Search for the cell housing the specified text and yield its [x, y] center coordinate. 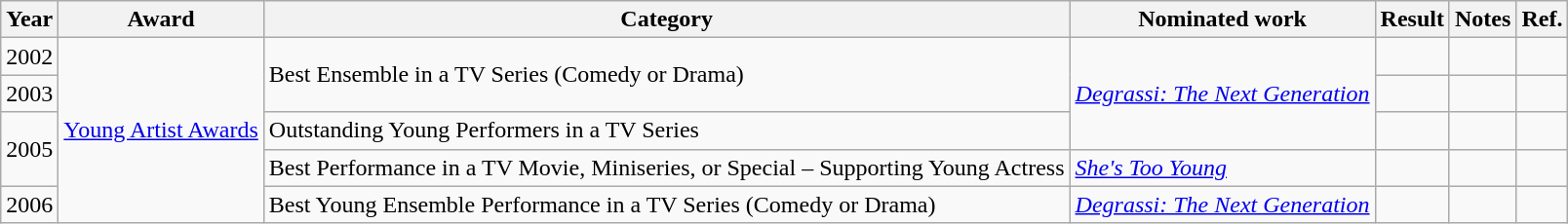
Category [667, 19]
Ref. [1543, 19]
2006 [29, 205]
Notes [1482, 19]
Best Ensemble in a TV Series (Comedy or Drama) [667, 75]
She's Too Young [1223, 168]
Year [29, 19]
Result [1412, 19]
Best Young Ensemble Performance in a TV Series (Comedy or Drama) [667, 205]
2002 [29, 56]
Outstanding Young Performers in a TV Series [667, 131]
2005 [29, 149]
Best Performance in a TV Movie, Miniseries, or Special – Supporting Young Actress [667, 168]
Young Artist Awards [161, 131]
Nominated work [1223, 19]
Award [161, 19]
2003 [29, 93]
